Capture the cell that displays the provided text and extract its [X, Y] central coordinate. 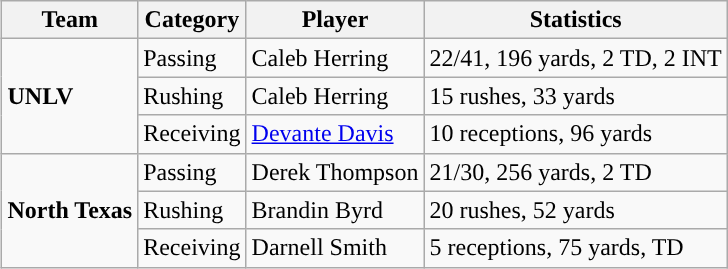
Team [70, 20]
21/30, 256 yards, 2 TD [576, 172]
10 receptions, 96 yards [576, 134]
Devante Davis [335, 134]
15 rushes, 33 yards [576, 96]
Category [192, 20]
Darnell Smith [335, 248]
Player [335, 20]
Brandin Byrd [335, 210]
Derek Thompson [335, 172]
20 rushes, 52 yards [576, 210]
Statistics [576, 20]
5 receptions, 75 yards, TD [576, 248]
22/41, 196 yards, 2 TD, 2 INT [576, 58]
UNLV [70, 96]
North Texas [70, 210]
